Output the [X, Y] coordinate of the center of the cell containing the given text.  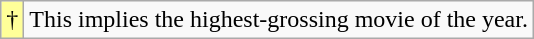
This implies the highest-grossing movie of the year. [279, 20]
† [12, 20]
